Return the (x, y) coordinate for the center point of the cell that contains the specified text.  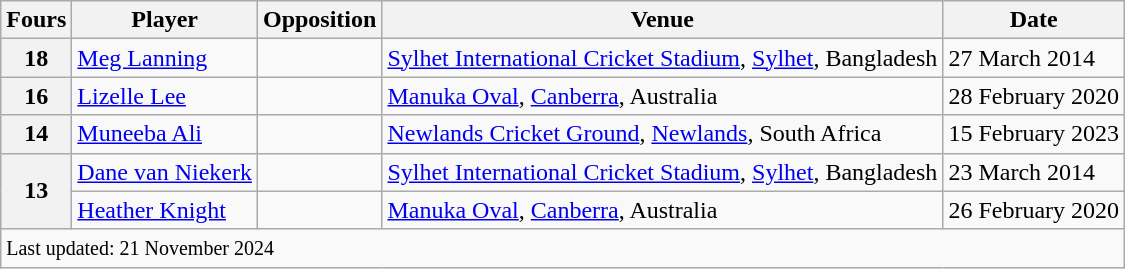
13 (36, 191)
Lizelle Lee (165, 96)
Last updated: 21 November 2024 (563, 248)
28 February 2020 (1034, 96)
Muneeba Ali (165, 134)
Player (165, 20)
15 February 2023 (1034, 134)
14 (36, 134)
Newlands Cricket Ground, Newlands, South Africa (662, 134)
18 (36, 58)
Venue (662, 20)
27 March 2014 (1034, 58)
Fours (36, 20)
Date (1034, 20)
23 March 2014 (1034, 172)
Heather Knight (165, 210)
16 (36, 96)
Meg Lanning (165, 58)
Dane van Niekerk (165, 172)
26 February 2020 (1034, 210)
Opposition (319, 20)
